Return (x, y) of the center of cell containing provided text 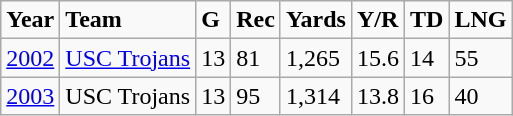
TD (427, 20)
Yards (316, 20)
15.6 (378, 58)
2003 (30, 96)
1,314 (316, 96)
40 (480, 96)
81 (256, 58)
95 (256, 96)
2002 (30, 58)
16 (427, 96)
55 (480, 58)
LNG (480, 20)
14 (427, 58)
Rec (256, 20)
Year (30, 20)
Y/R (378, 20)
1,265 (316, 58)
13.8 (378, 96)
Team (128, 20)
G (214, 20)
